Pinpoint the cell where the given text exists, returning its (x, y) midpoint coordinate. 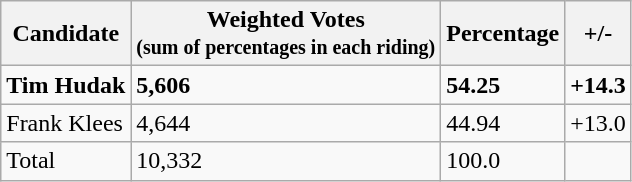
10,332 (286, 161)
Candidate (66, 34)
Tim Hudak (66, 85)
5,606 (286, 85)
44.94 (503, 123)
54.25 (503, 85)
+13.0 (598, 123)
4,644 (286, 123)
Percentage (503, 34)
+14.3 (598, 85)
Weighted Votes(sum of percentages in each riding) (286, 34)
100.0 (503, 161)
Frank Klees (66, 123)
Total (66, 161)
+/- (598, 34)
